Determine the [x, y] coordinate at the center of the cell enclosing the given text.  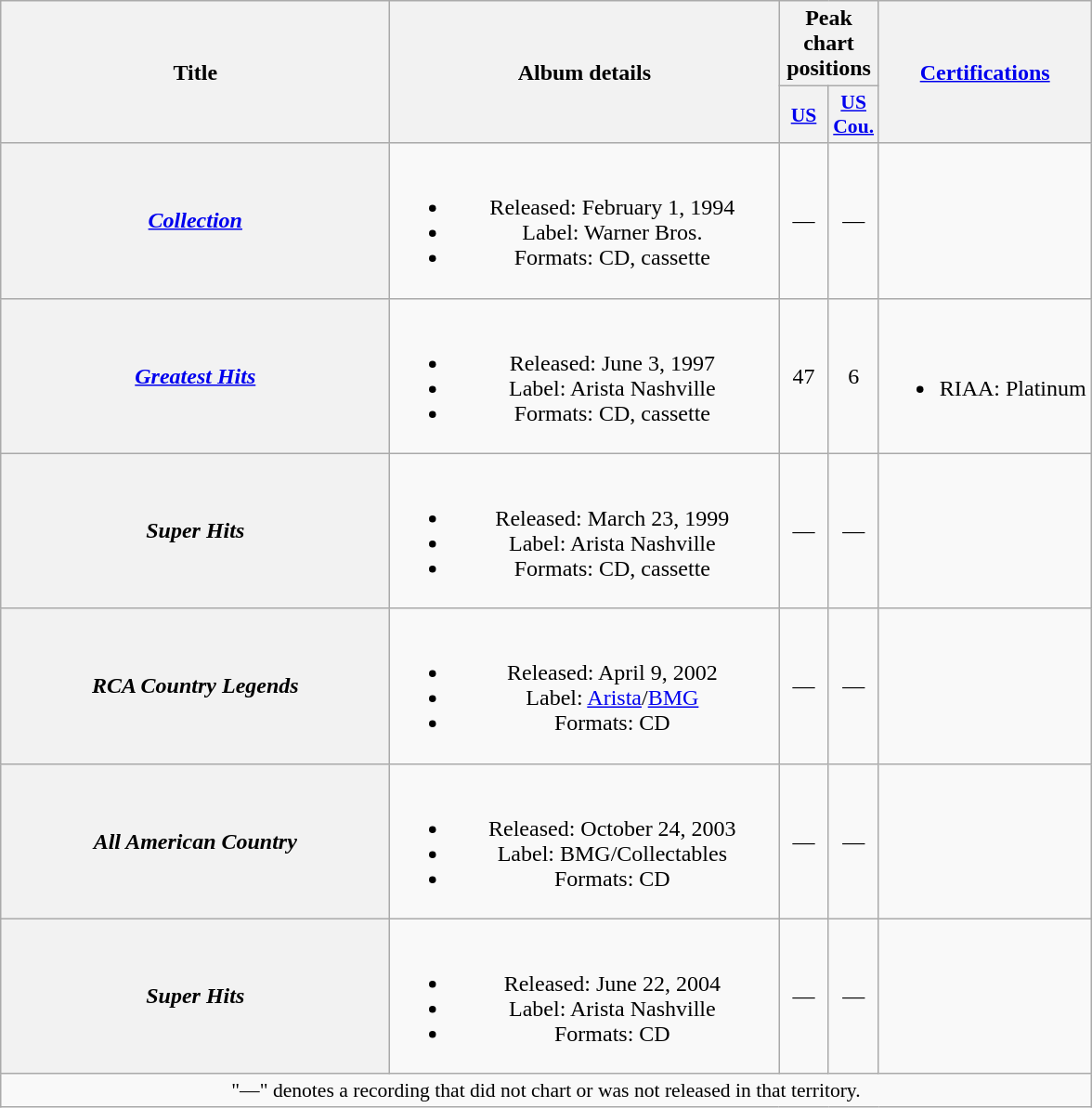
Greatest Hits [195, 375]
RCA Country Legends [195, 685]
Released: February 1, 1994Label: Warner Bros.Formats: CD, cassette [585, 221]
Released: April 9, 2002Label: Arista/BMGFormats: CD [585, 685]
Released: March 23, 1999Label: Arista NashvilleFormats: CD, cassette [585, 531]
6 [853, 375]
Peak chartpositions [828, 44]
"—" denotes a recording that did not chart or was not released in that territory. [546, 1090]
Title [195, 72]
All American Country [195, 841]
USCou. [853, 115]
RIAA: Platinum [984, 375]
Released: June 3, 1997Label: Arista NashvilleFormats: CD, cassette [585, 375]
Collection [195, 221]
US [804, 115]
47 [804, 375]
Album details [585, 72]
Released: June 22, 2004Label: Arista NashvilleFormats: CD [585, 996]
Certifications [984, 72]
Released: October 24, 2003Label: BMG/CollectablesFormats: CD [585, 841]
